Search for the cell housing the specified text and yield its (X, Y) center coordinate. 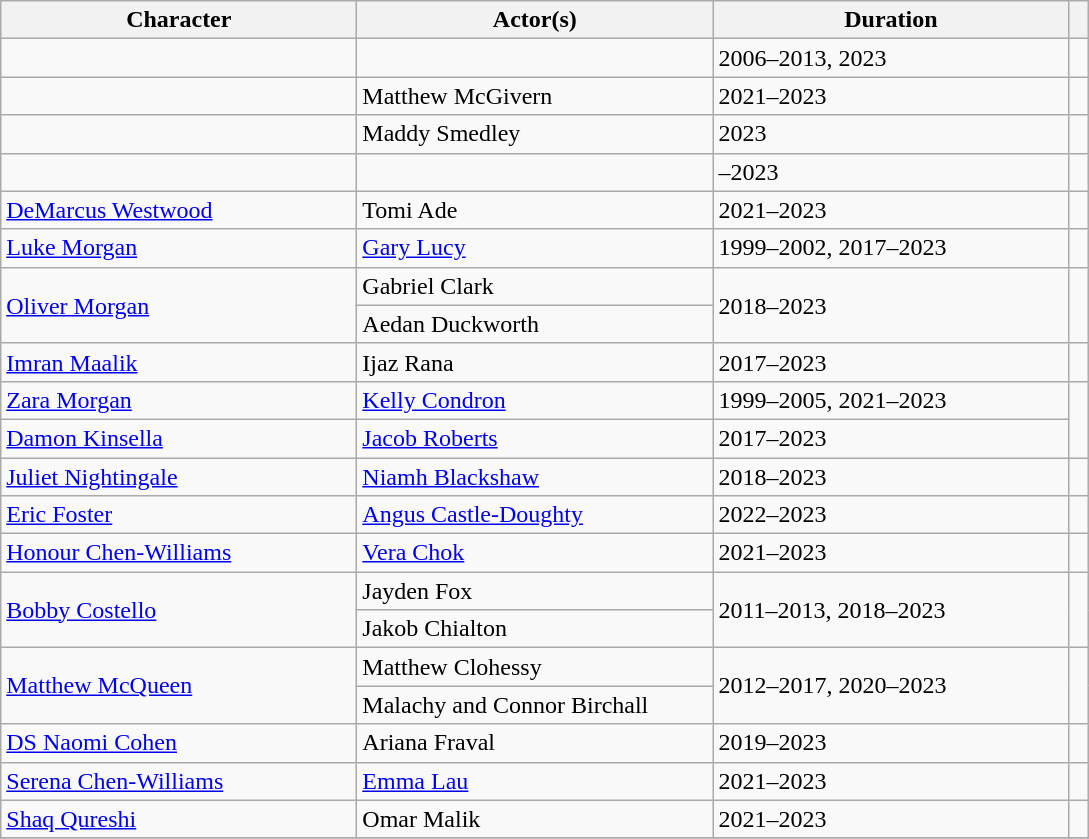
Jacob Roberts (535, 438)
Emma Lau (535, 781)
Vera Chok (535, 553)
Tomi Ade (535, 210)
Aedan Duckworth (535, 324)
Zara Morgan (179, 400)
Eric Foster (179, 515)
Matthew Clohessy (535, 667)
Imran Maalik (179, 362)
Duration (891, 20)
Kelly Condron (535, 400)
2019–2023 (891, 743)
Luke Morgan (179, 248)
1999–2002, 2017–2023 (891, 248)
Oliver Morgan (179, 305)
Ijaz Rana (535, 362)
Angus Castle-Doughty (535, 515)
Honour Chen-Williams (179, 553)
Serena Chen-Williams (179, 781)
Character (179, 20)
Ariana Fraval (535, 743)
Matthew McQueen (179, 686)
Gabriel Clark (535, 286)
Shaq Qureshi (179, 819)
Jakob Chialton (535, 629)
DeMarcus Westwood (179, 210)
Actor(s) (535, 20)
Maddy Smedley (535, 134)
Omar Malik (535, 819)
2012–2017, 2020–2023 (891, 686)
Damon Kinsella (179, 438)
–2023 (891, 172)
DS Naomi Cohen (179, 743)
2022–2023 (891, 515)
Juliet Nightingale (179, 477)
Matthew McGivern (535, 96)
2006–2013, 2023 (891, 58)
Niamh Blackshaw (535, 477)
1999–2005, 2021–2023 (891, 400)
Gary Lucy (535, 248)
Bobby Costello (179, 610)
Malachy and Connor Birchall (535, 705)
Jayden Fox (535, 591)
2011–2013, 2018–2023 (891, 610)
2023 (891, 134)
